Identify which cell holds the provided text, then report its (X, Y) central coordinate. 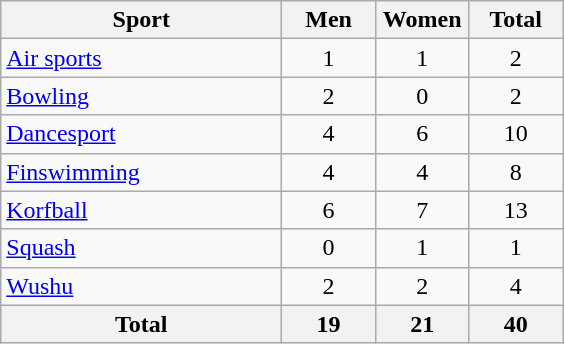
Sport (142, 20)
Women (422, 20)
19 (329, 324)
10 (516, 134)
Finswimming (142, 172)
Wushu (142, 286)
8 (516, 172)
7 (422, 210)
Bowling (142, 96)
21 (422, 324)
13 (516, 210)
Men (329, 20)
Korfball (142, 210)
40 (516, 324)
Squash (142, 248)
Dancesport (142, 134)
Air sports (142, 58)
